Output the (X, Y) coordinate of the center of the cell containing the given text.  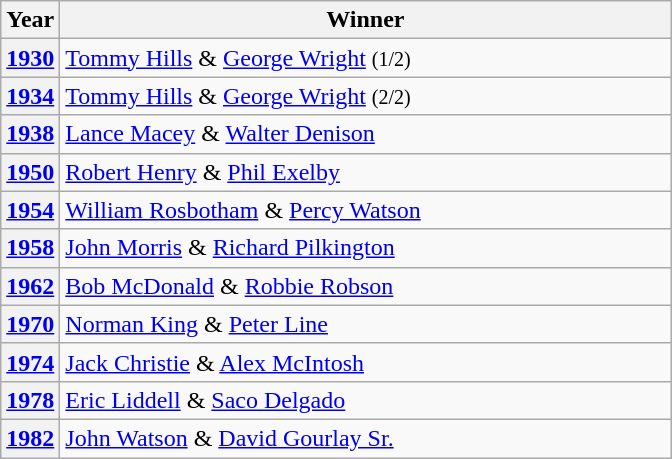
Lance Macey & Walter Denison (366, 134)
1958 (30, 248)
Year (30, 20)
1938 (30, 134)
1930 (30, 58)
William Rosbotham & Percy Watson (366, 210)
Norman King & Peter Line (366, 324)
1954 (30, 210)
John Morris & Richard Pilkington (366, 248)
1962 (30, 286)
Robert Henry & Phil Exelby (366, 172)
Bob McDonald & Robbie Robson (366, 286)
1934 (30, 96)
1950 (30, 172)
1978 (30, 400)
Eric Liddell & Saco Delgado (366, 400)
1970 (30, 324)
Jack Christie & Alex McIntosh (366, 362)
1982 (30, 438)
Winner (366, 20)
Tommy Hills & George Wright (1/2) (366, 58)
John Watson & David Gourlay Sr. (366, 438)
1974 (30, 362)
Tommy Hills & George Wright (2/2) (366, 96)
